Detect which cell encompasses the target text, then output its (X, Y) center coordinate. 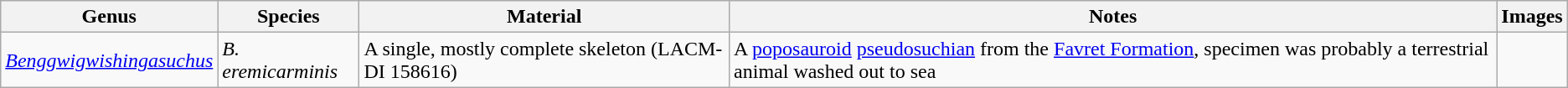
Genus (109, 17)
Notes (1113, 17)
A single, mostly complete skeleton (LACM-DI 158616) (544, 60)
Species (288, 17)
Images (1532, 17)
Material (544, 17)
A poposauroid pseudosuchian from the Favret Formation, specimen was probably a terrestrial animal washed out to sea (1113, 60)
B. eremicarminis (288, 60)
Benggwigwishingasuchus (109, 60)
